Provide the (x, y) coordinate of the cell's center where the given text is located.  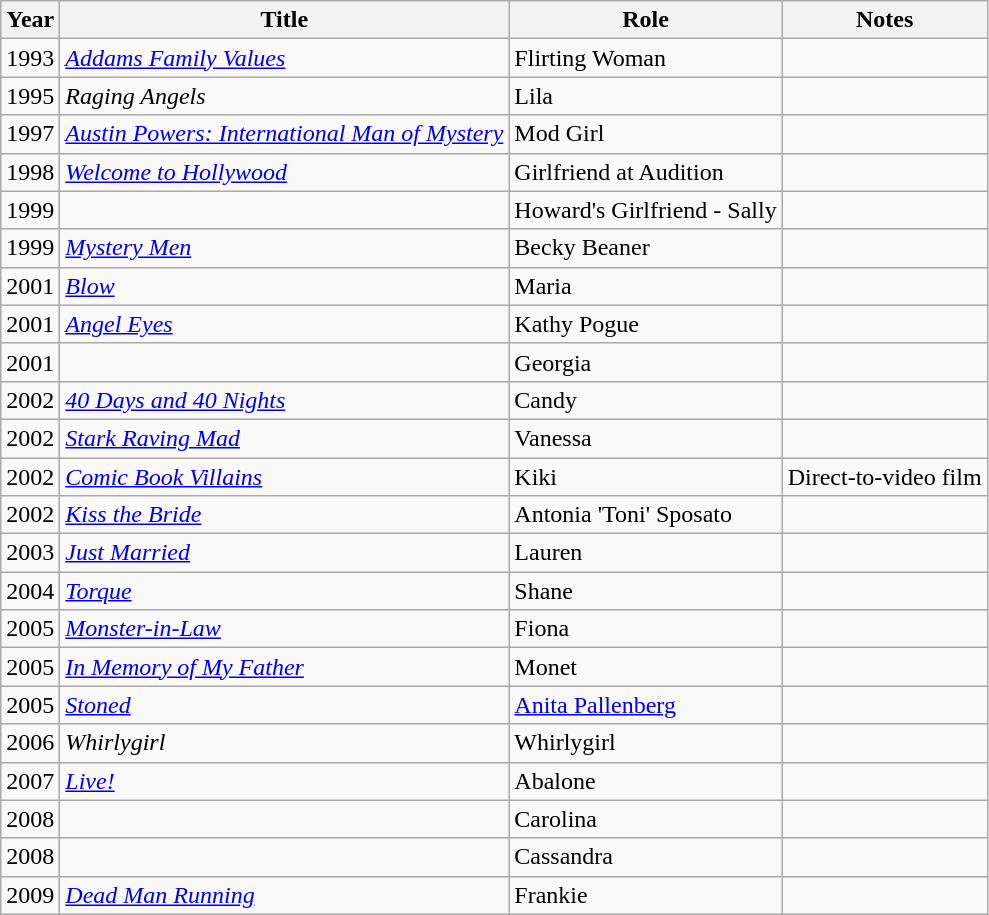
Blow (284, 286)
1995 (30, 96)
2009 (30, 895)
40 Days and 40 Nights (284, 400)
1997 (30, 134)
Kathy Pogue (646, 324)
Girlfriend at Audition (646, 172)
Lila (646, 96)
2006 (30, 743)
Shane (646, 591)
Torque (284, 591)
1993 (30, 58)
Maria (646, 286)
1998 (30, 172)
Angel Eyes (284, 324)
2003 (30, 553)
Kiki (646, 477)
Candy (646, 400)
In Memory of My Father (284, 667)
Georgia (646, 362)
Comic Book Villains (284, 477)
Title (284, 20)
Welcome to Hollywood (284, 172)
Mystery Men (284, 248)
Becky Beaner (646, 248)
Lauren (646, 553)
Cassandra (646, 857)
Addams Family Values (284, 58)
Role (646, 20)
Stark Raving Mad (284, 438)
2007 (30, 781)
Flirting Woman (646, 58)
Mod Girl (646, 134)
Monet (646, 667)
Abalone (646, 781)
Notes (884, 20)
Monster-in-Law (284, 629)
Dead Man Running (284, 895)
Howard's Girlfriend - Sally (646, 210)
Frankie (646, 895)
Anita Pallenberg (646, 705)
Carolina (646, 819)
Stoned (284, 705)
Kiss the Bride (284, 515)
Just Married (284, 553)
Year (30, 20)
Live! (284, 781)
2004 (30, 591)
Austin Powers: International Man of Mystery (284, 134)
Antonia 'Toni' Sposato (646, 515)
Fiona (646, 629)
Vanessa (646, 438)
Direct-to-video film (884, 477)
Raging Angels (284, 96)
